Search for the cell housing the specified text and yield its [x, y] center coordinate. 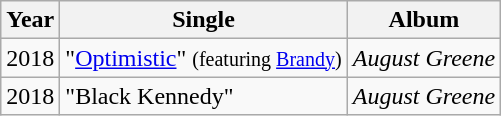
"Black Kennedy" [204, 96]
Year [30, 20]
"Optimistic" (featuring Brandy) [204, 58]
Album [424, 20]
Single [204, 20]
